Output the (x, y) coordinate of the center of the cell containing the given text.  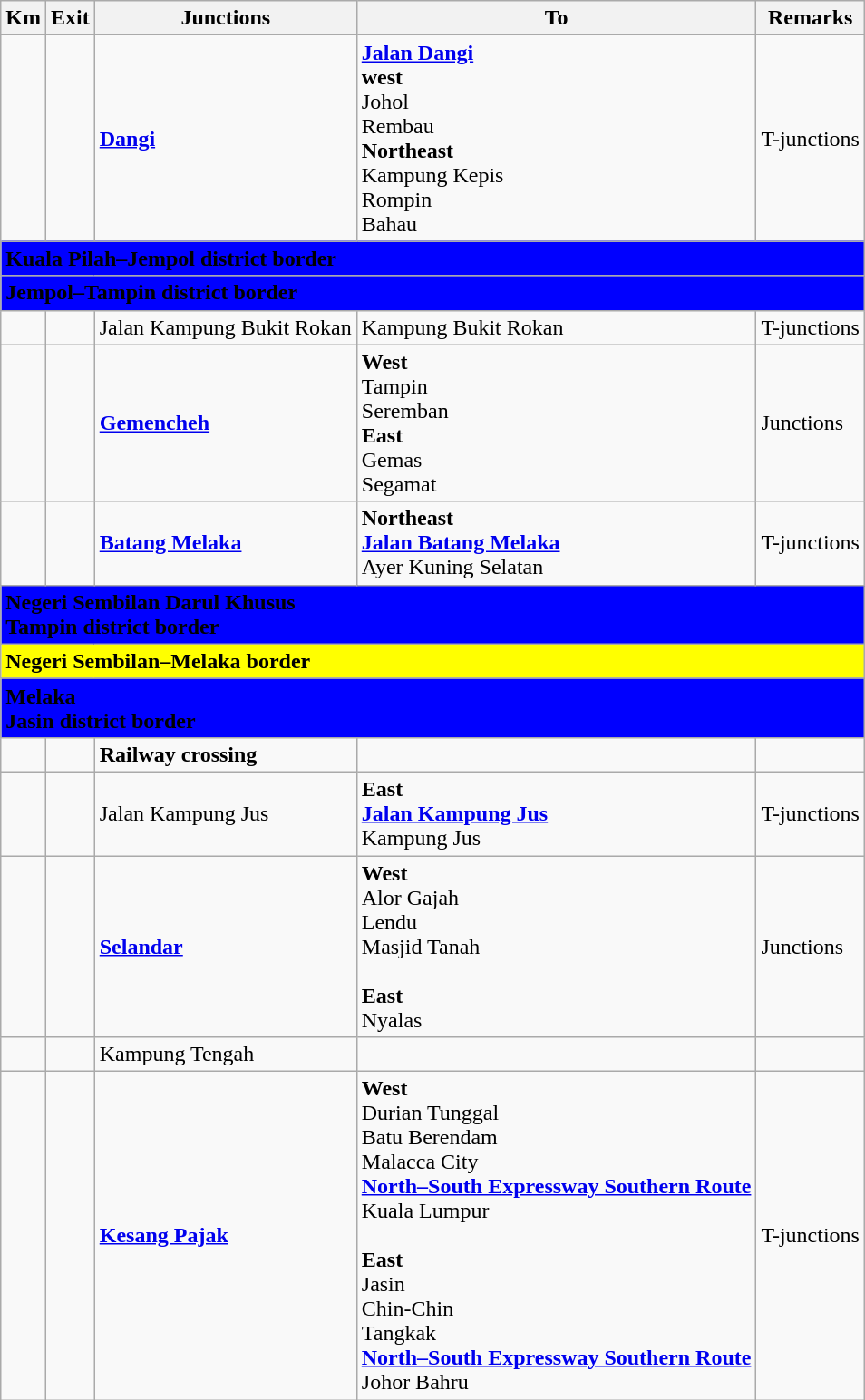
MelakaJasin district border (433, 707)
Kesang Pajak (225, 1236)
Km (24, 18)
West Tampin SerembanEast Gemas Segamat (557, 423)
Selandar (225, 947)
Batang Melaka (225, 543)
Gemencheh (225, 423)
Jempol–Tampin district border (433, 293)
Northeast Jalan Batang MelakaAyer Kuning Selatan (557, 543)
Negeri Sembilan Darul KhususTampin district border (433, 615)
Negeri Sembilan–Melaka border (433, 661)
Dangi (225, 138)
Kampung Bukit Rokan (557, 327)
West Alor Gajah Lendu Masjid TanahEast Nyalas (557, 947)
Jalan Kampung Bukit Rokan (225, 327)
Jalan Kampung Jus (225, 813)
East Jalan Kampung JusKampung Jus (557, 813)
Railway crossing (225, 754)
To (557, 18)
Kuala Pilah–Jempol district border (433, 258)
Jalan DangiwestJoholRembauNortheastKampung KepisRompinBahau (557, 138)
Remarks (811, 18)
Kampung Tengah (225, 1055)
Exit (70, 18)
